Capture the cell that displays the provided text and extract its (X, Y) central coordinate. 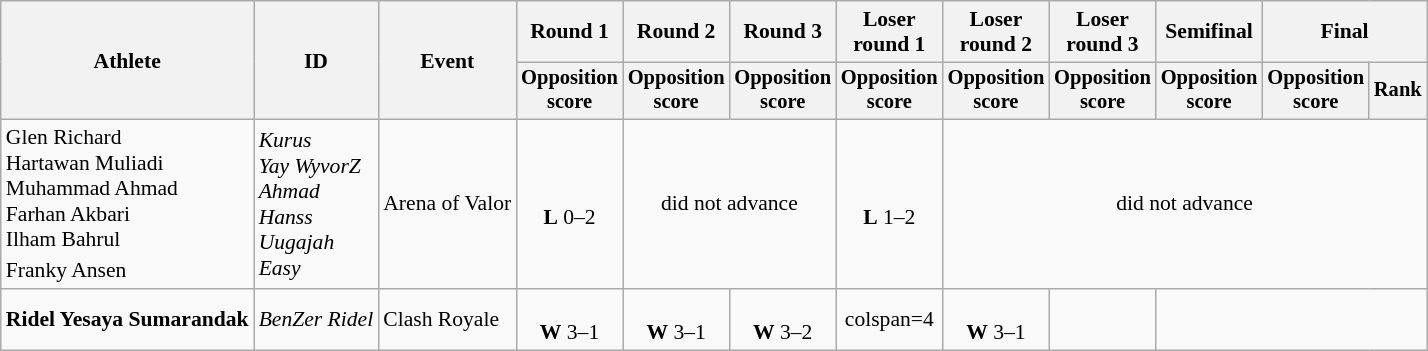
Loserround 1 (890, 32)
Round 1 (570, 32)
Event (447, 60)
L 1–2 (890, 204)
Round 2 (676, 32)
Athlete (128, 60)
Loserround 3 (1102, 32)
Arena of Valor (447, 204)
Loserround 2 (996, 32)
Clash Royale (447, 320)
Rank (1398, 91)
Ridel Yesaya Sumarandak (128, 320)
Round 3 (782, 32)
L 0–2 (570, 204)
W 3–2 (782, 320)
ID (316, 60)
KurusYay WyvorZAhmadHanssUugajahEasy (316, 204)
BenZer Ridel (316, 320)
colspan=4 (890, 320)
Final (1344, 32)
Semifinal (1210, 32)
Glen RichardHartawan MuliadiMuhammad AhmadFarhan AkbariIlham BahrulFranky Ansen (128, 204)
